Scan for the cell matching the given text and deliver its [X, Y] coordinate at center. 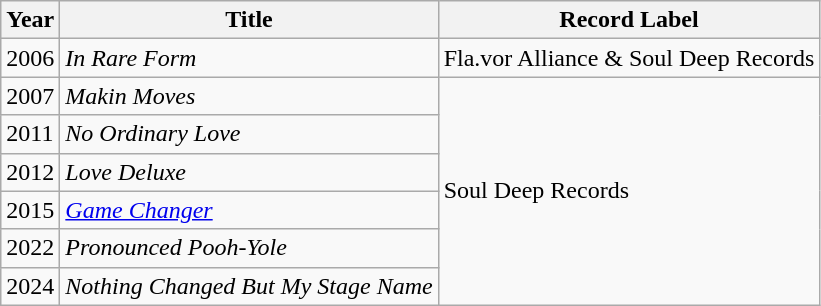
2022 [30, 248]
2015 [30, 210]
2011 [30, 134]
Record Label [629, 20]
2006 [30, 58]
Fla.vor Alliance & Soul Deep Records [629, 58]
Soul Deep Records [629, 191]
2024 [30, 286]
In Rare Form [249, 58]
Pronounced Pooh-Yole [249, 248]
2007 [30, 96]
No Ordinary Love [249, 134]
2012 [30, 172]
Title [249, 20]
Nothing Changed But My Stage Name [249, 286]
Makin Moves [249, 96]
Year [30, 20]
Love Deluxe [249, 172]
Game Changer [249, 210]
